Return (x, y) of the center of cell containing provided text 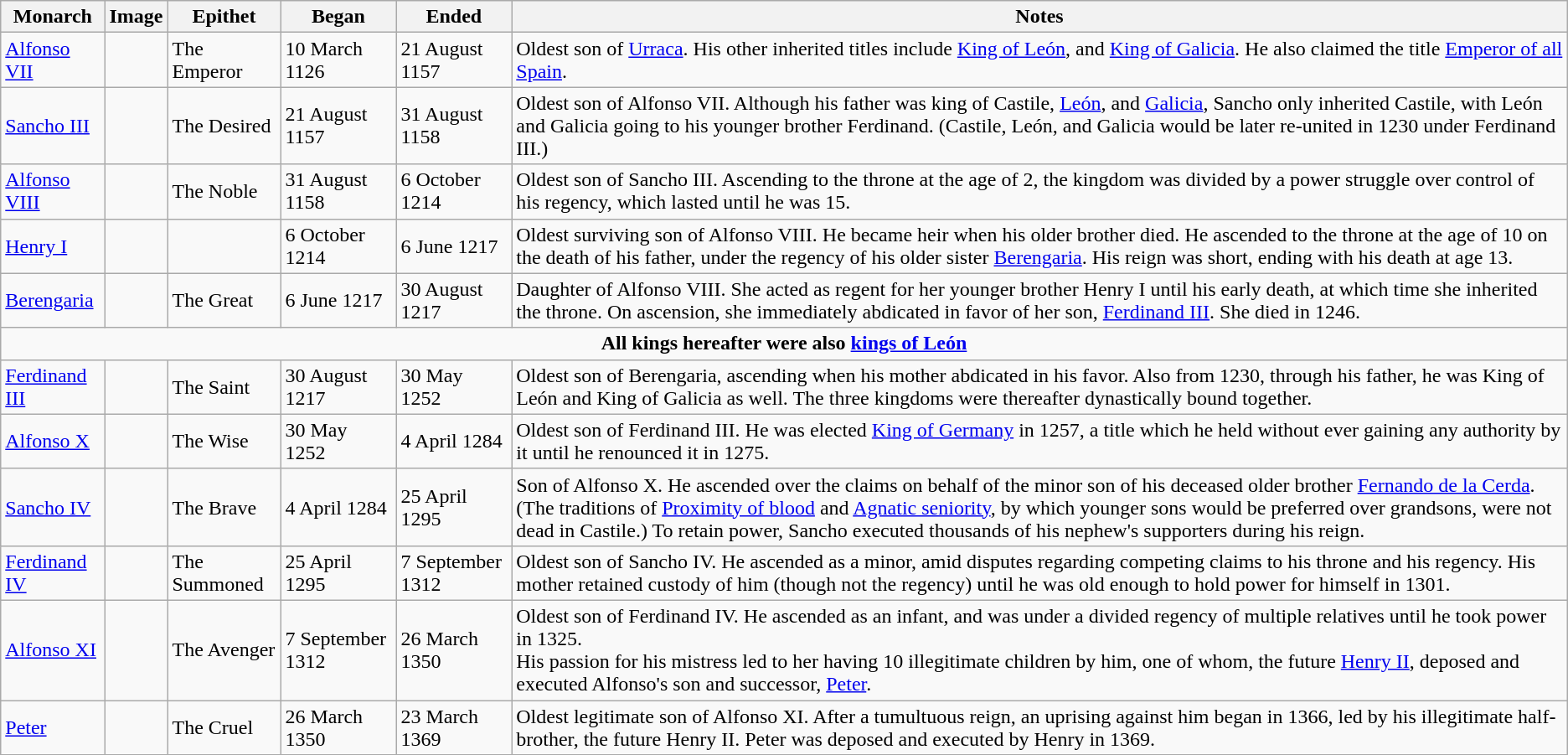
Peter (53, 727)
Began (338, 17)
Alfonso VII (53, 60)
The Saint (224, 387)
All kings hereafter were also kings of León (784, 344)
Alfonso VIII (53, 191)
Oldest son of Urraca. His other inherited titles include King of León, and King of Galicia. He also claimed the title Emperor of all Spain. (1039, 60)
The Avenger (224, 650)
The Summoned (224, 573)
Sancho III (53, 126)
Monarch (53, 17)
Alfonso X (53, 441)
Notes (1039, 17)
The Great (224, 300)
The Cruel (224, 727)
The Noble (224, 191)
Epithet (224, 17)
Henry I (53, 246)
10 March 1126 (338, 60)
Ended (454, 17)
Sancho IV (53, 507)
The Wise (224, 441)
Berengaria (53, 300)
23 March 1369 (454, 727)
The Desired (224, 126)
Ferdinand III (53, 387)
Image (136, 17)
Ferdinand IV (53, 573)
The Brave (224, 507)
Alfonso XI (53, 650)
The Emperor (224, 60)
